Scan for the cell matching the given text and deliver its [x, y] coordinate at center. 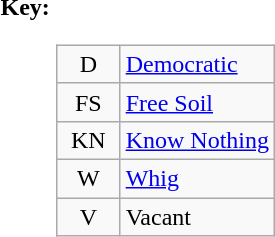
Free Soil [197, 102]
W [89, 178]
Know Nothing [197, 140]
Whig [197, 178]
D [89, 64]
FS [89, 102]
Vacant [197, 217]
KN [89, 140]
V [89, 217]
Democratic [197, 64]
